Scan for the cell matching the given text and deliver its [X, Y] coordinate at center. 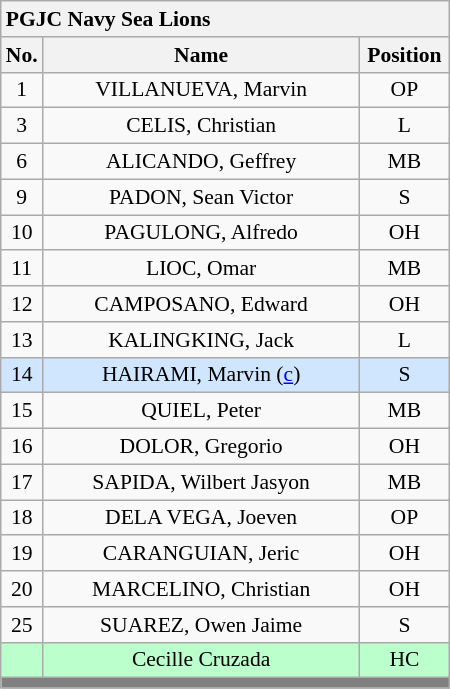
DOLOR, Gregorio [202, 447]
14 [22, 375]
11 [22, 269]
Name [202, 55]
PADON, Sean Victor [202, 197]
PAGULONG, Alfredo [202, 233]
QUIEL, Peter [202, 411]
SAPIDA, Wilbert Jasyon [202, 482]
Cecille Cruzada [202, 660]
KALINGKING, Jack [202, 340]
DELA VEGA, Joeven [202, 518]
Position [405, 55]
25 [22, 625]
MARCELINO, Christian [202, 589]
CELIS, Christian [202, 126]
19 [22, 554]
HC [405, 660]
9 [22, 197]
3 [22, 126]
6 [22, 162]
PGJC Navy Sea Lions [225, 19]
13 [22, 340]
LIOC, Omar [202, 269]
20 [22, 589]
12 [22, 304]
10 [22, 233]
1 [22, 90]
CARANGUIAN, Jeric [202, 554]
VILLANUEVA, Marvin [202, 90]
HAIRAMI, Marvin (c) [202, 375]
SUAREZ, Owen Jaime [202, 625]
ALICANDO, Geffrey [202, 162]
15 [22, 411]
No. [22, 55]
16 [22, 447]
CAMPOSANO, Edward [202, 304]
17 [22, 482]
18 [22, 518]
